Capture the cell that displays the provided text and extract its (x, y) central coordinate. 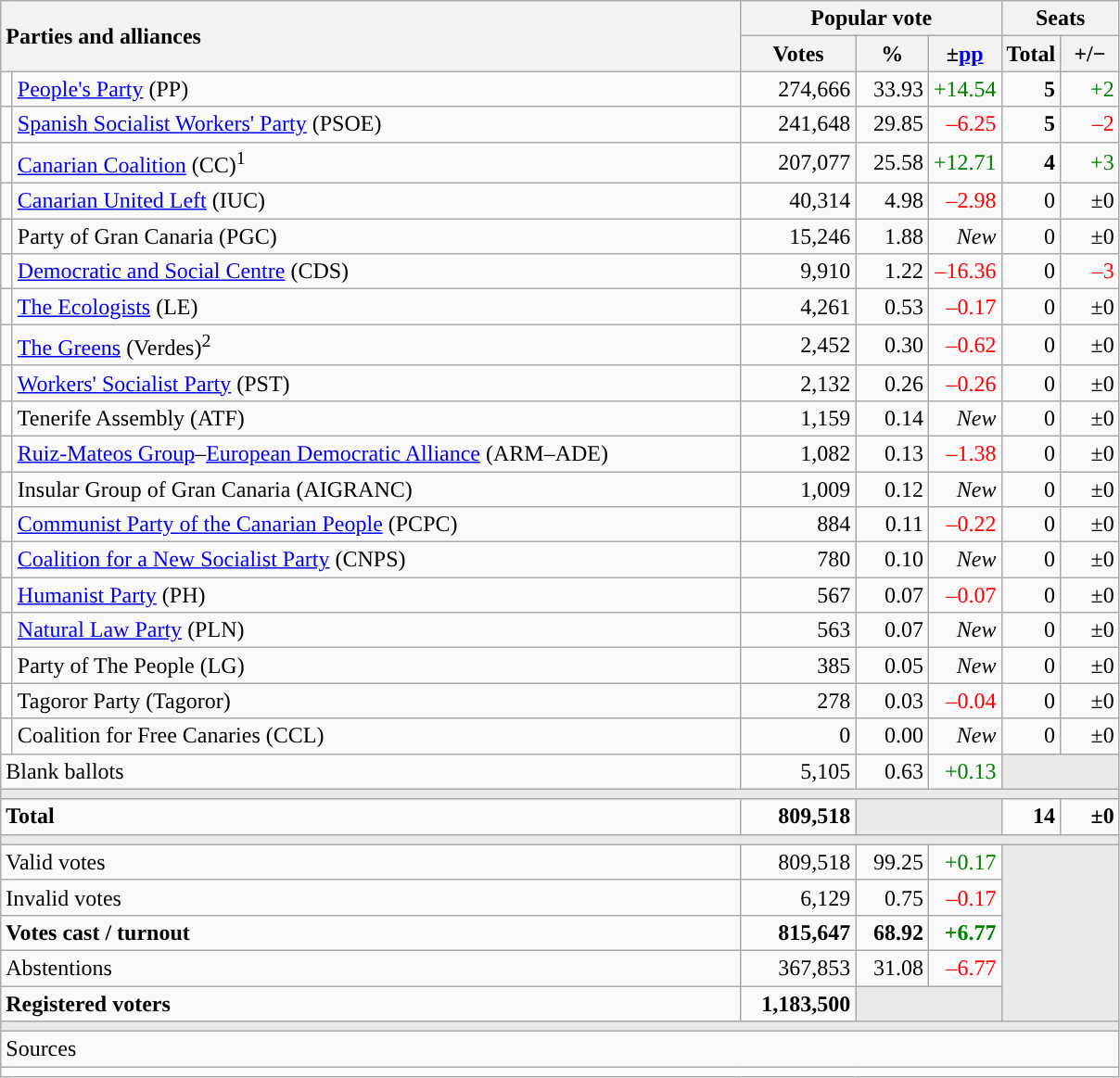
+0.17 (964, 862)
–2 (1090, 124)
Party of The People (LG) (376, 666)
278 (798, 701)
–1.38 (964, 453)
Tagoror Party (Tagoror) (376, 701)
Spanish Socialist Workers' Party (PSOE) (376, 124)
4,261 (798, 307)
563 (798, 630)
0.11 (892, 525)
9,910 (798, 272)
31.08 (892, 968)
207,077 (798, 163)
+2 (1090, 89)
1.88 (892, 236)
2,452 (798, 345)
–16.36 (964, 272)
+14.54 (964, 89)
Abstentions (371, 968)
–0.07 (964, 595)
–6.25 (964, 124)
884 (798, 525)
2,132 (798, 383)
367,853 (798, 968)
–0.22 (964, 525)
Parties and alliances (371, 36)
±pp (964, 54)
15,246 (798, 236)
1,183,500 (798, 1004)
0.12 (892, 489)
–0.04 (964, 701)
4.98 (892, 201)
Natural Law Party (PLN) (376, 630)
% (892, 54)
Tenerife Assembly (ATF) (376, 418)
Humanist Party (PH) (376, 595)
6,129 (798, 897)
Party of Gran Canaria (PGC) (376, 236)
Votes (798, 54)
385 (798, 666)
–3 (1090, 272)
25.58 (892, 163)
Votes cast / turnout (371, 932)
+3 (1090, 163)
People's Party (PP) (376, 89)
Ruiz-Mateos Group–European Democratic Alliance (ARM–ADE) (376, 453)
Sources (560, 1049)
–0.62 (964, 345)
4 (1031, 163)
567 (798, 595)
Communist Party of the Canarian People (PCPC) (376, 525)
The Greens (Verdes)2 (376, 345)
40,314 (798, 201)
Registered voters (371, 1004)
0.63 (892, 771)
Canarian Coalition (CC)1 (376, 163)
1,159 (798, 418)
Coalition for a New Socialist Party (CNPS) (376, 560)
0.05 (892, 666)
Workers' Socialist Party (PST) (376, 383)
5,105 (798, 771)
0.26 (892, 383)
0.13 (892, 453)
0.30 (892, 345)
274,666 (798, 89)
815,647 (798, 932)
0.00 (892, 736)
Blank ballots (371, 771)
–6.77 (964, 968)
Seats (1061, 19)
1,009 (798, 489)
780 (798, 560)
1,082 (798, 453)
Popular vote (872, 19)
0.75 (892, 897)
Invalid votes (371, 897)
14 (1031, 817)
Coalition for Free Canaries (CCL) (376, 736)
+12.71 (964, 163)
+/− (1090, 54)
+6.77 (964, 932)
+0.13 (964, 771)
Valid votes (371, 862)
The Ecologists (LE) (376, 307)
241,648 (798, 124)
0.03 (892, 701)
0.14 (892, 418)
–0.26 (964, 383)
1.22 (892, 272)
0.10 (892, 560)
68.92 (892, 932)
–2.98 (964, 201)
Insular Group of Gran Canaria (AIGRANC) (376, 489)
Democratic and Social Centre (CDS) (376, 272)
0.53 (892, 307)
99.25 (892, 862)
33.93 (892, 89)
Canarian United Left (IUC) (376, 201)
29.85 (892, 124)
